Return [X, Y] of the center of cell containing provided text 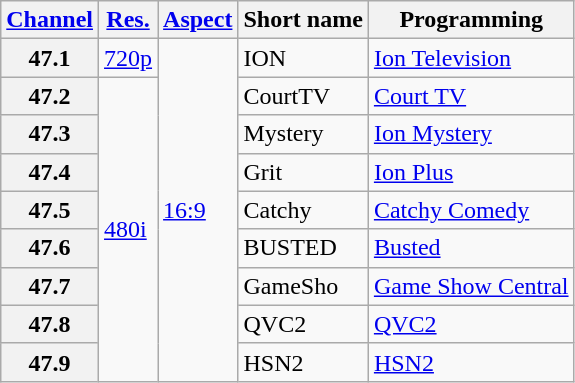
Res. [128, 20]
Grit [303, 172]
47.9 [50, 362]
480i [128, 229]
Aspect [198, 20]
47.4 [50, 172]
47.6 [50, 248]
GameSho [303, 286]
47.2 [50, 96]
ION [303, 58]
Game Show Central [471, 286]
47.3 [50, 134]
Catchy [303, 210]
Short name [303, 20]
47.8 [50, 324]
720p [128, 58]
Ion Mystery [471, 134]
Programming [471, 20]
BUSTED [303, 248]
Mystery [303, 134]
Channel [50, 20]
Catchy Comedy [471, 210]
CourtTV [303, 96]
Ion Plus [471, 172]
Ion Television [471, 58]
47.5 [50, 210]
47.1 [50, 58]
Court TV [471, 96]
47.7 [50, 286]
16:9 [198, 210]
Busted [471, 248]
